Return (X, Y) of the center of cell containing provided text 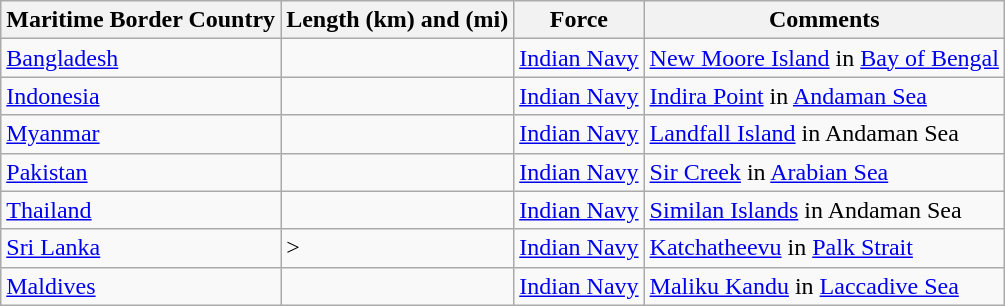
Katchatheevu in Palk Strait (824, 248)
> (398, 248)
New Moore Island in Bay of Bengal (824, 58)
Comments (824, 20)
Sir Creek in Arabian Sea (824, 172)
Similan Islands in Andaman Sea (824, 210)
Maldives (141, 286)
Indonesia (141, 96)
Myanmar (141, 134)
Maritime Border Country (141, 20)
Length (km) and (mi) (398, 20)
Maliku Kandu in Laccadive Sea (824, 286)
Landfall Island in Andaman Sea (824, 134)
Bangladesh (141, 58)
Force (579, 20)
Indira Point in Andaman Sea (824, 96)
Pakistan (141, 172)
Sri Lanka (141, 248)
Thailand (141, 210)
